Determine the [x, y] coordinate at the center of the cell enclosing the given text.  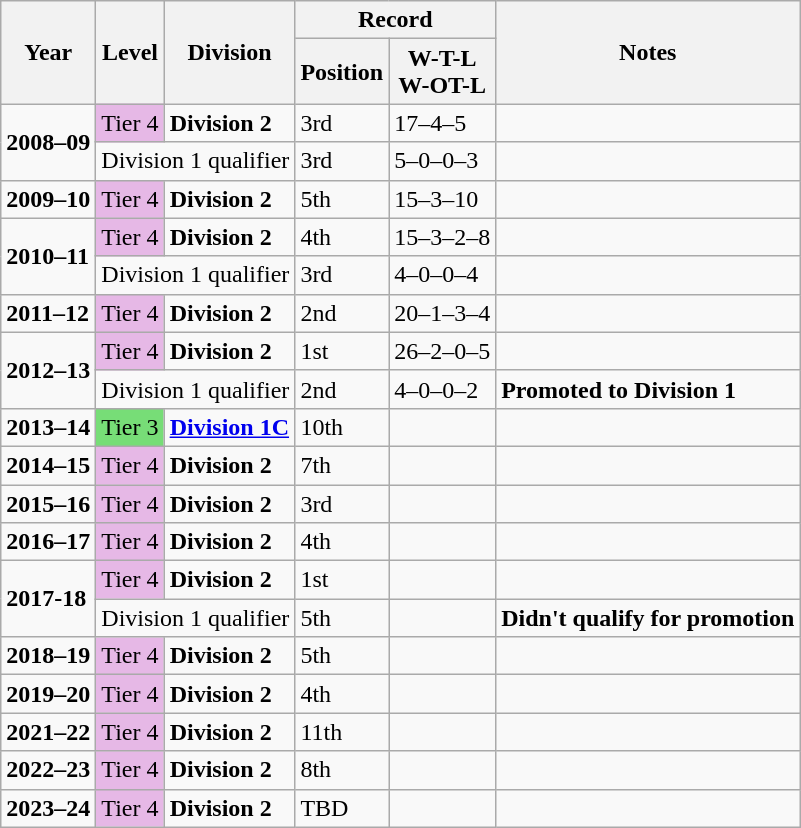
2017-18 [48, 599]
2012–13 [48, 370]
2016–17 [48, 542]
10th [342, 427]
Record [396, 20]
7th [342, 465]
Division [230, 52]
8th [342, 770]
4–0–0–4 [442, 275]
5–0–0–3 [442, 161]
15–3–2–8 [442, 237]
2013–14 [48, 427]
2009–10 [48, 199]
2014–15 [48, 465]
2022–23 [48, 770]
Position [342, 72]
Level [130, 52]
26–2–0–5 [442, 351]
15–3–10 [442, 199]
Promoted to Division 1 [648, 389]
Year [48, 52]
Tier 3 [130, 427]
2010–11 [48, 256]
2023–24 [48, 808]
2021–22 [48, 732]
2018–19 [48, 656]
2015–16 [48, 503]
2008–09 [48, 142]
W-T-LW-OT-L [442, 72]
Didn't qualify for promotion [648, 618]
Notes [648, 52]
17–4–5 [442, 123]
2019–20 [48, 694]
Division 1C [230, 427]
TBD [342, 808]
2011–12 [48, 313]
4–0–0–2 [442, 389]
20–1–3–4 [442, 313]
11th [342, 732]
